Find where the given text appears and provide that cell's center as (X, Y) coordinate. 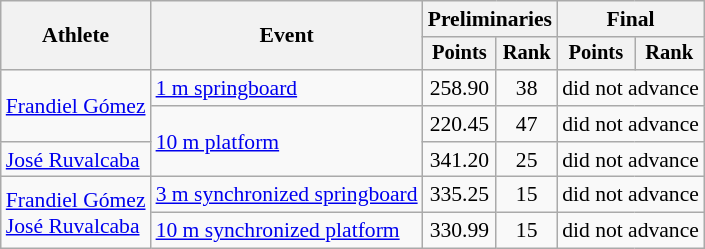
38 (526, 88)
330.99 (460, 231)
47 (526, 124)
25 (526, 160)
335.25 (460, 195)
1 m springboard (287, 88)
Athlete (76, 36)
Frandiel GómezJosé Ruvalcaba (76, 212)
258.90 (460, 88)
Frandiel Gómez (76, 106)
Preliminaries (490, 19)
Event (287, 36)
José Ruvalcaba (76, 160)
341.20 (460, 160)
Final (630, 19)
3 m synchronized springboard (287, 195)
10 m platform (287, 142)
10 m synchronized platform (287, 231)
220.45 (460, 124)
